Search for the cell housing the specified text and yield its [x, y] center coordinate. 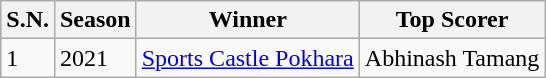
Winner [248, 20]
1 [28, 58]
Top Scorer [452, 20]
Season [95, 20]
Sports Castle Pokhara [248, 58]
S.N. [28, 20]
Abhinash Tamang [452, 58]
2021 [95, 58]
